Pinpoint the cell where the given text exists, returning its (x, y) midpoint coordinate. 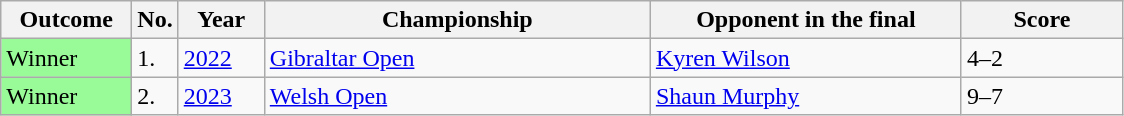
Gibraltar Open (457, 58)
2022 (221, 58)
Kyren Wilson (806, 58)
Outcome (66, 20)
1. (155, 58)
2. (155, 96)
9–7 (1042, 96)
Opponent in the final (806, 20)
Score (1042, 20)
2023 (221, 96)
Championship (457, 20)
4–2 (1042, 58)
Welsh Open (457, 96)
Shaun Murphy (806, 96)
Year (221, 20)
No. (155, 20)
